Extract the [X, Y] coordinate from the center of the cell holding the provided text.  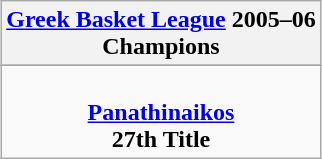
Panathinaikos27th Title [162, 112]
Greek Basket League 2005–06Champions [162, 34]
